Search for the cell housing the specified text and yield its [x, y] center coordinate. 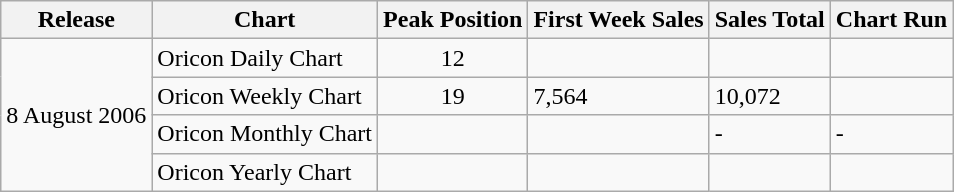
First Week Sales [618, 20]
Release [76, 20]
Oricon Monthly Chart [265, 134]
7,564 [618, 96]
19 [453, 96]
Sales Total [770, 20]
Oricon Weekly Chart [265, 96]
Chart Run [891, 20]
12 [453, 58]
8 August 2006 [76, 115]
Oricon Daily Chart [265, 58]
Oricon Yearly Chart [265, 172]
10,072 [770, 96]
Peak Position [453, 20]
Chart [265, 20]
